Pinpoint the cell where the given text exists, returning its [X, Y] midpoint coordinate. 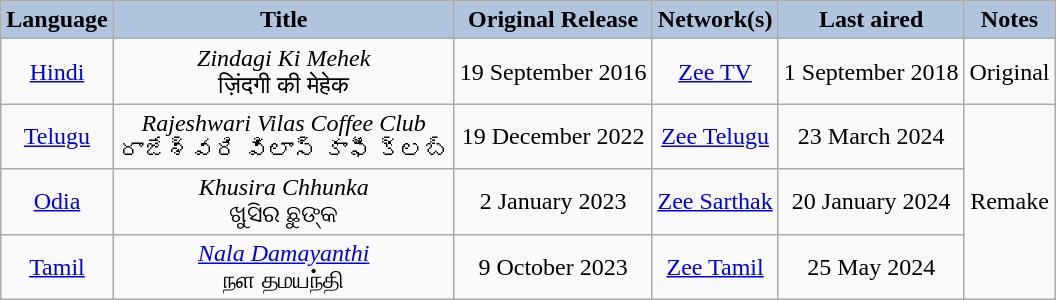
19 December 2022 [553, 136]
Original Release [553, 20]
Network(s) [715, 20]
Original [1010, 72]
Rajeshwari Vilas Coffee Club రాజేశ్వరి విలాస్ కాఫీ క్లబ్ [284, 136]
Zee Tamil [715, 266]
Tamil [57, 266]
Odia [57, 202]
20 January 2024 [871, 202]
23 March 2024 [871, 136]
Notes [1010, 20]
Title [284, 20]
2 January 2023 [553, 202]
Khusira Chhunka ଖୁସିର ଛୁଙ୍କ [284, 202]
Zee Sarthak [715, 202]
9 October 2023 [553, 266]
Hindi [57, 72]
19 September 2016 [553, 72]
Zindagi Ki Mehek ज़िंदगी की मेहेक [284, 72]
Remake [1010, 202]
25 May 2024 [871, 266]
Zee TV [715, 72]
Telugu [57, 136]
Last aired [871, 20]
Zee Telugu [715, 136]
Language [57, 20]
1 September 2018 [871, 72]
Nala Damayanthi நள தமயந்தி [284, 266]
